Provide the (x, y) coordinate of the cell's center where the given text is located.  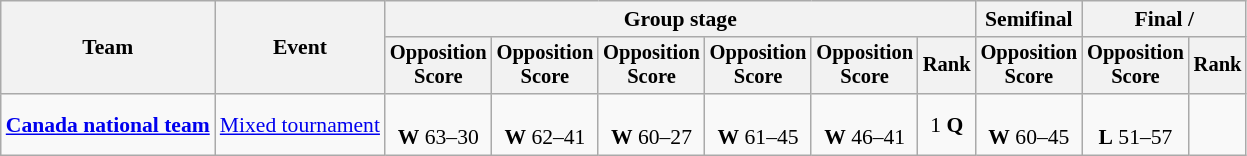
W 60–45 (1030, 124)
Group stage (680, 19)
W 62–41 (546, 124)
Semifinal (1030, 19)
W 61–45 (758, 124)
Event (300, 48)
Team (108, 48)
W 46–41 (864, 124)
Final / (1164, 19)
1 Q (947, 124)
Canada national team (108, 124)
L 51–57 (1136, 124)
Mixed tournament (300, 124)
W 63–30 (438, 124)
W 60–27 (652, 124)
